Find where the given text appears and provide that cell's center as (X, Y) coordinate. 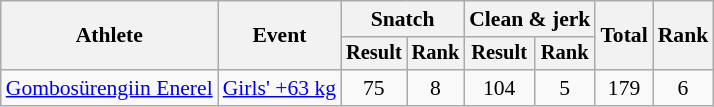
8 (436, 88)
Snatch (402, 19)
5 (564, 88)
Gombosürengiin Enerel (110, 88)
179 (624, 88)
Girls' +63 kg (280, 88)
6 (684, 88)
Athlete (110, 36)
75 (374, 88)
Total (624, 36)
Clean & jerk (530, 19)
Event (280, 36)
104 (499, 88)
